Identify which cell holds the provided text, then report its (X, Y) central coordinate. 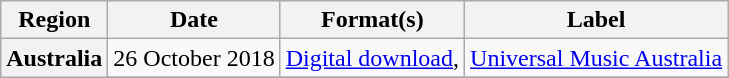
Region (54, 20)
Australia (54, 58)
Label (596, 20)
Date (194, 20)
Digital download, (372, 58)
Universal Music Australia (596, 58)
26 October 2018 (194, 58)
Format(s) (372, 20)
